Output the (x, y) coordinate of the center of the cell containing the given text.  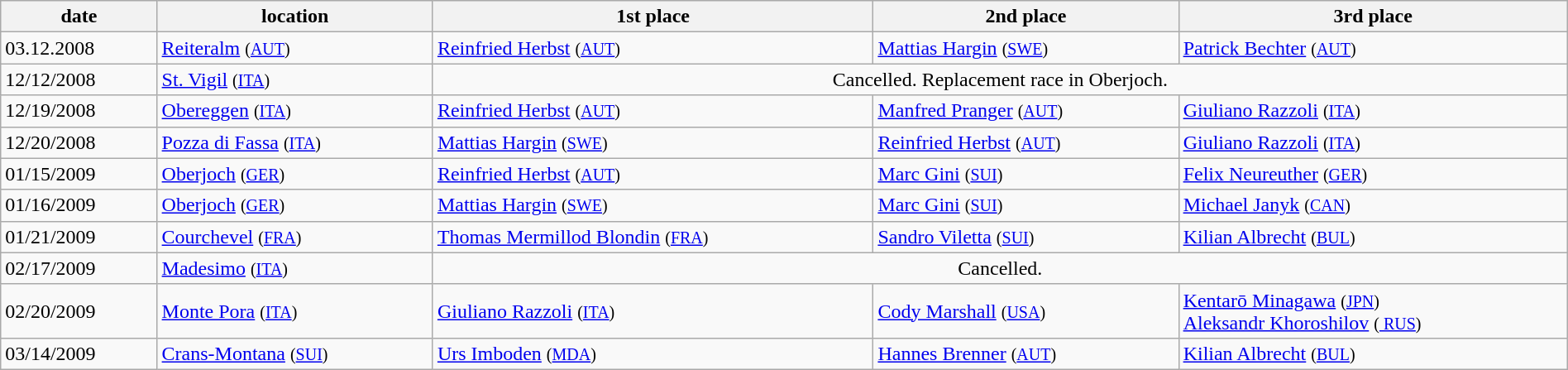
Pozza di Fassa (ITA) (294, 142)
3rd place (1373, 17)
Madesimo (ITA) (294, 268)
Felix Neureuther (GER) (1373, 174)
date (79, 17)
Kentarō Minagawa (JPN) Aleksandr Khoroshilov ( RUS) (1373, 311)
Urs Imboden (MDA) (653, 353)
Hannes Brenner (AUT) (1025, 353)
Patrick Bechter (AUT) (1373, 48)
1st place (653, 17)
02/17/2009 (79, 268)
Cancelled. Replacement race in Oberjoch. (1000, 79)
St. Vigil (ITA) (294, 79)
2nd place (1025, 17)
01/15/2009 (79, 174)
Monte Pora (ITA) (294, 311)
Thomas Mermillod Blondin (FRA) (653, 237)
03.12.2008 (79, 48)
03/14/2009 (79, 353)
12/19/2008 (79, 111)
Manfred Pranger (AUT) (1025, 111)
Reiteralm (AUT) (294, 48)
01/16/2009 (79, 205)
Courchevel (FRA) (294, 237)
location (294, 17)
Sandro Viletta (SUI) (1025, 237)
01/21/2009 (79, 237)
12/20/2008 (79, 142)
12/12/2008 (79, 79)
Obereggen (ITA) (294, 111)
Cancelled. (1000, 268)
Michael Janyk (CAN) (1373, 205)
Cody Marshall (USA) (1025, 311)
02/20/2009 (79, 311)
Crans-Montana (SUI) (294, 353)
